Identify which cell holds the provided text, then report its [x, y] central coordinate. 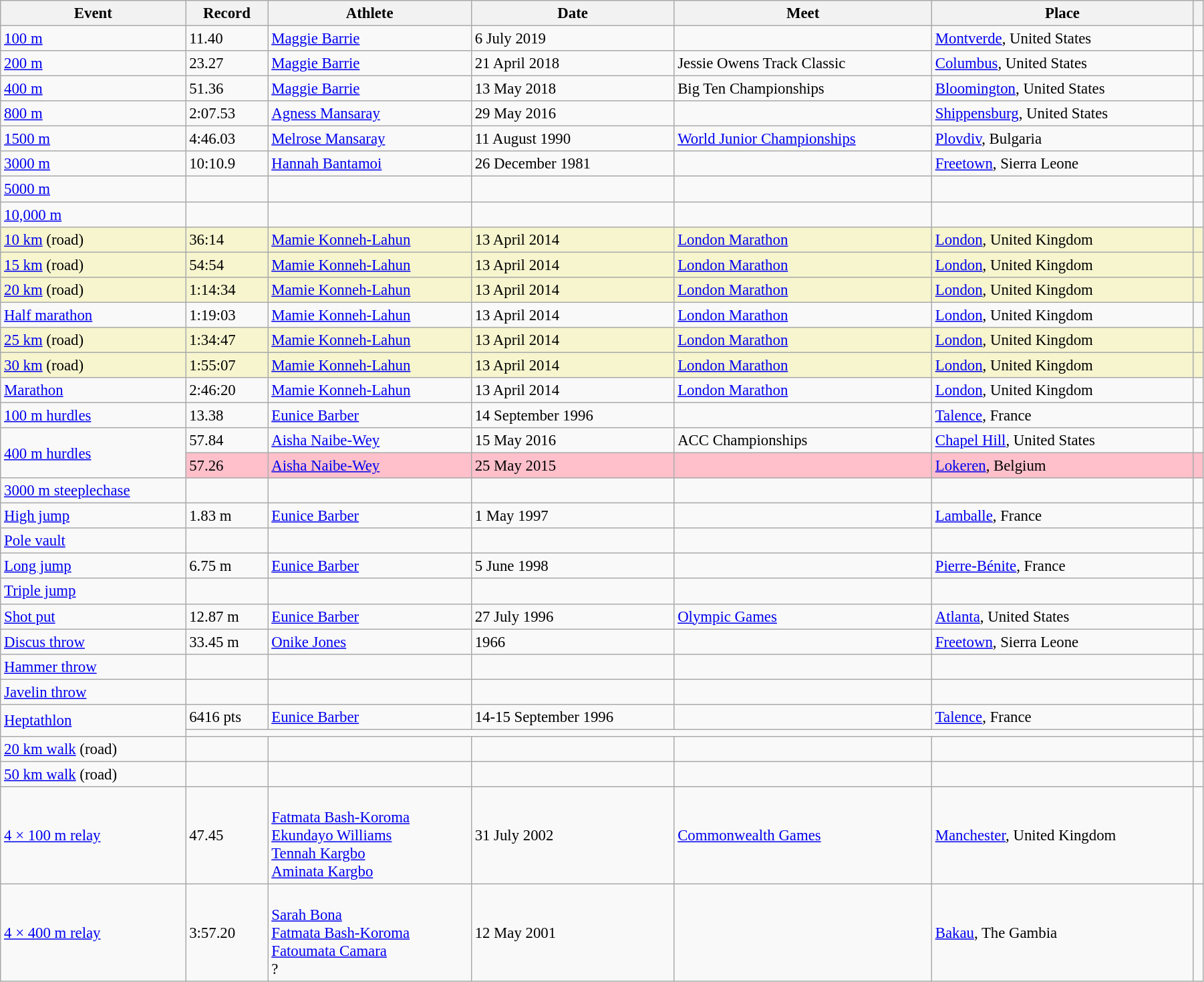
4:46.03 [227, 139]
Heptathlon [94, 721]
29 May 2016 [573, 114]
23.27 [227, 64]
Pierre-Bénite, France [1062, 566]
13.38 [227, 415]
5 June 1998 [573, 566]
Big Ten Championships [803, 89]
Columbus, United States [1062, 64]
33.45 m [227, 642]
Fatmata Bash-KoromaEkundayo WilliamsTennah KargboAminata Kargbo [369, 836]
11.40 [227, 39]
21 April 2018 [573, 64]
Long jump [94, 566]
13 May 2018 [573, 89]
Agness Mansaray [369, 114]
6 July 2019 [573, 39]
Pole vault [94, 541]
1500 m [94, 139]
Plovdiv, Bulgaria [1062, 139]
14 September 1996 [573, 415]
ACC Championships [803, 441]
20 km (road) [94, 289]
100 m [94, 39]
Triple jump [94, 592]
Onike Jones [369, 642]
Lokeren, Belgium [1062, 466]
Atlanta, United States [1062, 616]
Place [1062, 13]
Manchester, United Kingdom [1062, 836]
25 km (road) [94, 340]
Chapel Hill, United States [1062, 441]
12 May 2001 [573, 933]
Bloomington, United States [1062, 89]
Bakau, The Gambia [1062, 933]
1966 [573, 642]
Hannah Bantamoi [369, 164]
12.87 m [227, 616]
57.26 [227, 466]
10,000 m [94, 215]
Melrose Mansaray [369, 139]
5000 m [94, 189]
High jump [94, 516]
Date [573, 13]
1:55:07 [227, 365]
Meet [803, 13]
3000 m steeplechase [94, 491]
27 July 1996 [573, 616]
1.83 m [227, 516]
2:07.53 [227, 114]
1:14:34 [227, 289]
1:19:03 [227, 315]
Lamballe, France [1062, 516]
3000 m [94, 164]
20 km walk (road) [94, 749]
11 August 1990 [573, 139]
54:54 [227, 265]
Half marathon [94, 315]
31 July 2002 [573, 836]
Event [94, 13]
2:46:20 [227, 390]
3:57.20 [227, 933]
Jessie Owens Track Classic [803, 64]
Montverde, United States [1062, 39]
10:10.9 [227, 164]
Hammer throw [94, 666]
14-15 September 1996 [573, 717]
50 km walk (road) [94, 774]
4 × 400 m relay [94, 933]
25 May 2015 [573, 466]
26 December 1981 [573, 164]
World Junior Championships [803, 139]
15 May 2016 [573, 441]
47.45 [227, 836]
400 m hurdles [94, 453]
Commonwealth Games [803, 836]
30 km (road) [94, 365]
4 × 100 m relay [94, 836]
Olympic Games [803, 616]
51.36 [227, 89]
1 May 1997 [573, 516]
Javelin throw [94, 692]
Shippensburg, United States [1062, 114]
6416 pts [227, 717]
Discus throw [94, 642]
800 m [94, 114]
57.84 [227, 441]
6.75 m [227, 566]
10 km (road) [94, 239]
Record [227, 13]
Marathon [94, 390]
400 m [94, 89]
15 km (road) [94, 265]
Sarah BonaFatmata Bash-KoromaFatoumata Camara? [369, 933]
36:14 [227, 239]
Athlete [369, 13]
Shot put [94, 616]
1:34:47 [227, 340]
200 m [94, 64]
100 m hurdles [94, 415]
